Determine the (x, y) coordinate at the center of the cell enclosing the given text.  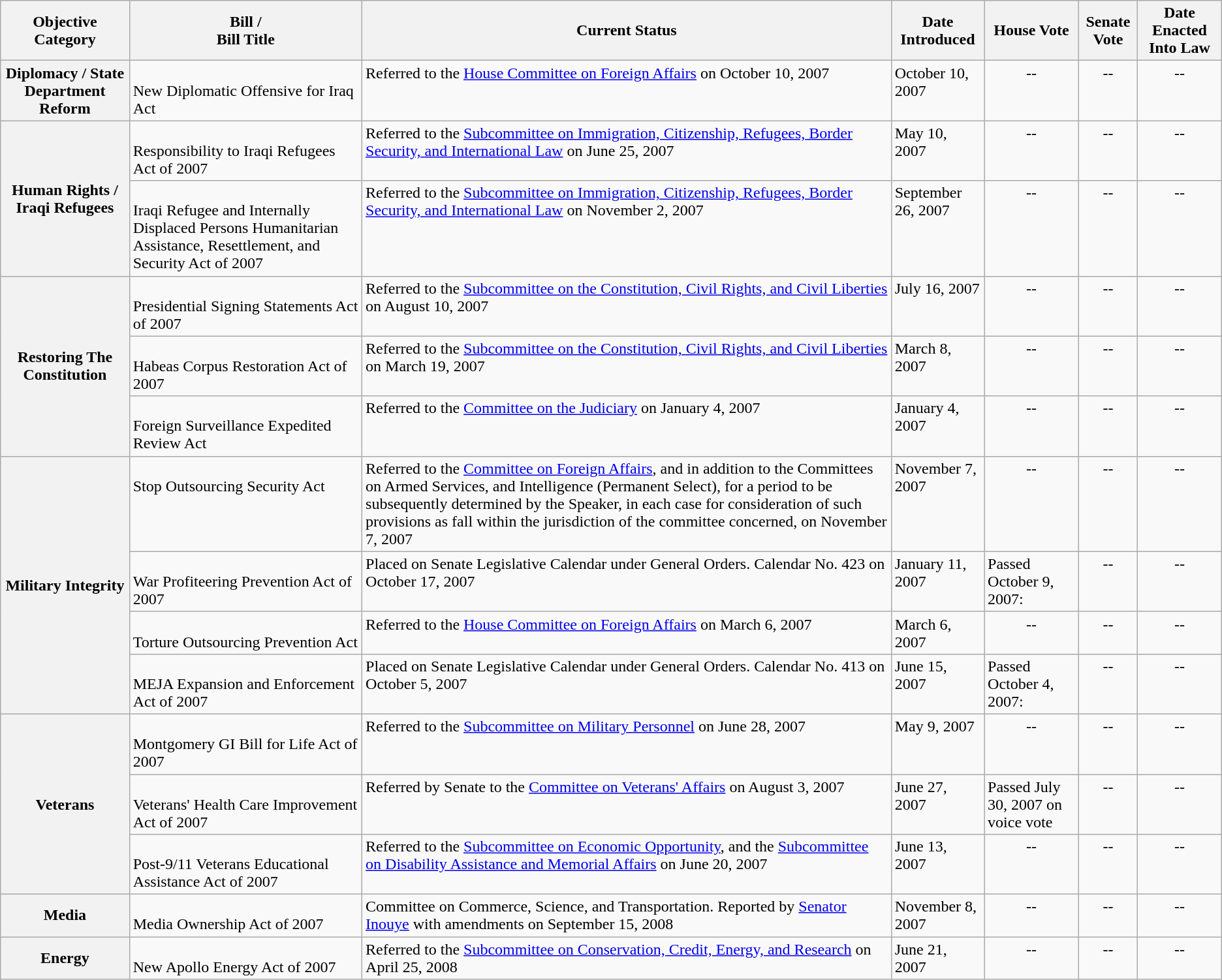
Date Introduced (937, 31)
Referred to the Subcommittee on Immigration, Citizenship, Refugees, Border Security, and International Law on June 25, 2007 (627, 151)
Responsibility to Iraqi Refugees Act of 2007 (245, 151)
House Vote (1031, 31)
Current Status (627, 31)
March 8, 2007 (937, 366)
Referred to the Committee on the Judiciary on January 4, 2007 (627, 426)
Referred to the Subcommittee on Economic Opportunity, and the Subcommittee on Disability Assistance and Memorial Affairs on June 20, 2007 (627, 865)
March 6, 2007 (937, 633)
Objective Category (65, 31)
New Apollo Energy Act of 2007 (245, 958)
Referred to the Subcommittee on Conservation, Credit, Energy, and Research on April 25, 2008 (627, 958)
Habeas Corpus Restoration Act of 2007 (245, 366)
Referred to the Subcommittee on the Constitution, Civil Rights, and Civil Liberties on August 10, 2007 (627, 306)
Stop Outsourcing Security Act (245, 504)
Date Enacted Into Law (1180, 31)
Passed July 30, 2007 on voice vote (1031, 804)
Referred to the Subcommittee on Military Personnel on June 28, 2007 (627, 744)
June 15, 2007 (937, 684)
January 11, 2007 (937, 581)
Passed October 4, 2007: (1031, 684)
May 10, 2007 (937, 151)
June 27, 2007 (937, 804)
Energy (65, 958)
September 26, 2007 (937, 228)
Senate Vote (1108, 31)
MEJA Expansion and Enforcement Act of 2007 (245, 684)
Referred to the House Committee on Foreign Affairs on October 10, 2007 (627, 91)
Torture Outsourcing Prevention Act (245, 633)
Iraqi Refugee and Internally Displaced Persons Humanitarian Assistance, Resettlement, and Security Act of 2007 (245, 228)
Post-9/11 Veterans Educational Assistance Act of 2007 (245, 865)
June 21, 2007 (937, 958)
Media Ownership Act of 2007 (245, 916)
June 13, 2007 (937, 865)
Veterans (65, 804)
Referred to the Subcommittee on the Constitution, Civil Rights, and Civil Liberties on March 19, 2007 (627, 366)
November 7, 2007 (937, 504)
July 16, 2007 (937, 306)
Military Integrity (65, 585)
May 9, 2007 (937, 744)
Veterans' Health Care Improvement Act of 2007 (245, 804)
Committee on Commerce, Science, and Transportation. Reported by Senator Inouye with amendments on September 15, 2008 (627, 916)
Diplomacy / State Department Reform (65, 91)
November 8, 2007 (937, 916)
Referred by Senate to the Committee on Veterans' Affairs on August 3, 2007 (627, 804)
Montgomery GI Bill for Life Act of 2007 (245, 744)
Referred to the Subcommittee on Immigration, Citizenship, Refugees, Border Security, and International Law on November 2, 2007 (627, 228)
Placed on Senate Legislative Calendar under General Orders. Calendar No. 423 on October 17, 2007 (627, 581)
Foreign Surveillance Expedited Review Act (245, 426)
Bill /Bill Title (245, 31)
Restoring The Constitution (65, 366)
Human Rights / Iraqi Refugees (65, 198)
New Diplomatic Offensive for Iraq Act (245, 91)
Referred to the House Committee on Foreign Affairs on March 6, 2007 (627, 633)
October 10, 2007 (937, 91)
January 4, 2007 (937, 426)
War Profiteering Prevention Act of 2007 (245, 581)
Passed October 9, 2007: (1031, 581)
Presidential Signing Statements Act of 2007 (245, 306)
Placed on Senate Legislative Calendar under General Orders. Calendar No. 413 on October 5, 2007 (627, 684)
Media (65, 916)
